Detect which cell encompasses the target text, then output its [X, Y] center coordinate. 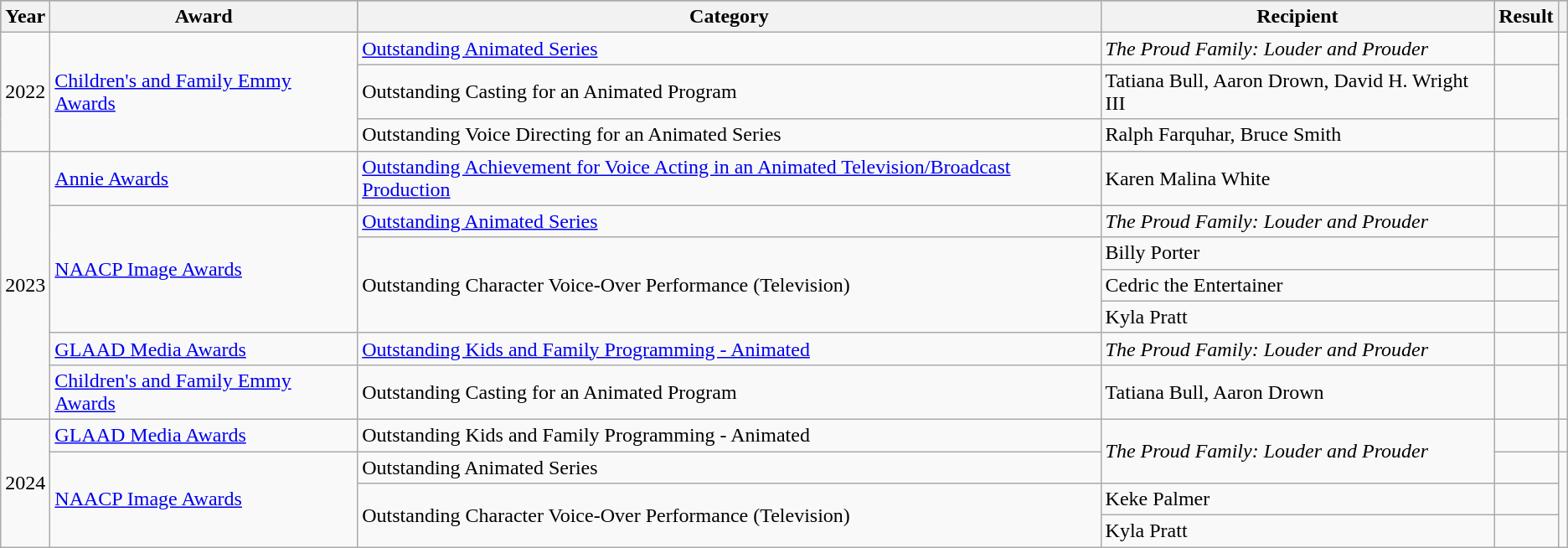
Tatiana Bull, Aaron Drown, David H. Wright III [1297, 92]
Ralph Farquhar, Bruce Smith [1297, 135]
Category [729, 17]
Result [1526, 17]
Cedric the Entertainer [1297, 285]
Outstanding Achievement for Voice Acting in an Animated Television/Broadcast Production [729, 178]
Award [204, 17]
Recipient [1297, 17]
Keke Palmer [1297, 499]
2024 [25, 483]
Tatiana Bull, Aaron Drown [1297, 392]
2023 [25, 285]
Billy Porter [1297, 253]
Annie Awards [204, 178]
Outstanding Voice Directing for an Animated Series [729, 135]
Karen Malina White [1297, 178]
2022 [25, 92]
Year [25, 17]
